Locate the cell with the specified text and output its (X, Y) center coordinate. 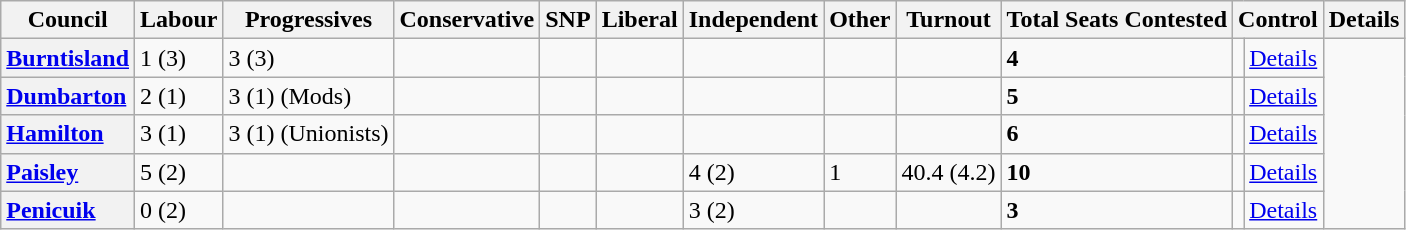
SNP (568, 20)
3 (1) (Mods) (308, 96)
3 (2) (753, 210)
2 (1) (179, 96)
10 (1117, 172)
Conservative (467, 20)
3 (1117, 210)
Penicuik (68, 210)
5 (2) (179, 172)
1 (860, 172)
Liberal (640, 20)
Control (1278, 20)
1 (3) (179, 58)
3 (3) (308, 58)
0 (2) (179, 210)
Turnout (948, 20)
Hamilton (68, 134)
3 (1) (179, 134)
Progressives (308, 20)
Burntisland (68, 58)
Paisley (68, 172)
4 (1117, 58)
4 (2) (753, 172)
Labour (179, 20)
6 (1117, 134)
Dumbarton (68, 96)
40.4 (4.2) (948, 172)
Council (68, 20)
5 (1117, 96)
Other (860, 20)
Independent (753, 20)
Total Seats Contested (1117, 20)
3 (1) (Unionists) (308, 134)
